Detect which cell encompasses the target text, then output its [x, y] center coordinate. 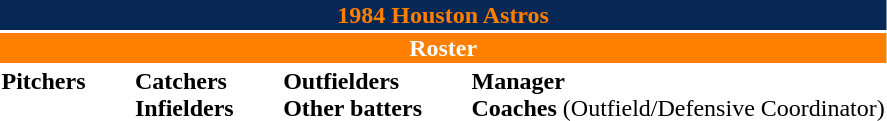
1984 Houston Astros [443, 15]
Roster [443, 48]
